Return the (X, Y) coordinate for the center point of the cell that contains the specified text.  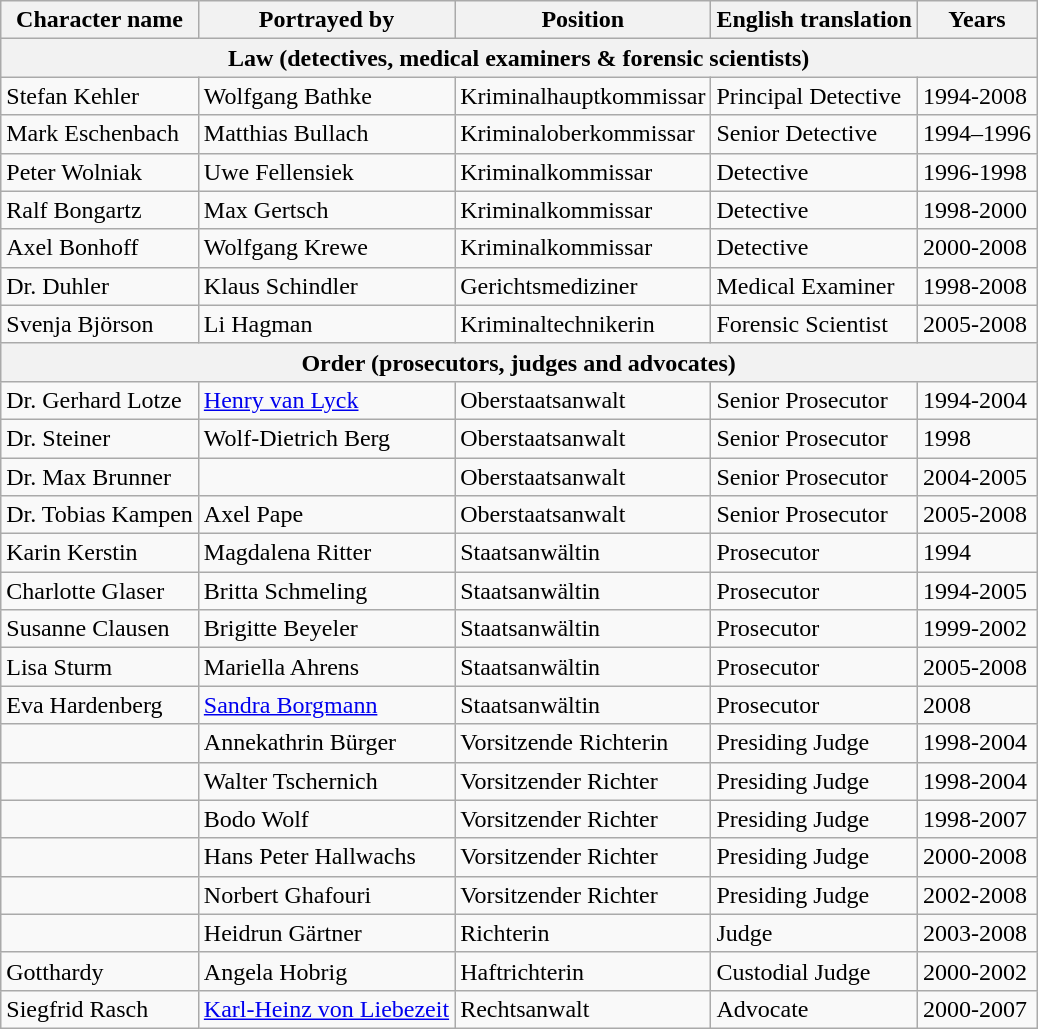
Annekathrin Bürger (326, 743)
Uwe Fellensiek (326, 172)
Svenja Björson (100, 324)
2004-2005 (976, 477)
Lisa Sturm (100, 667)
Rechtsanwalt (583, 1009)
Forensic Scientist (814, 324)
Order (prosecutors, judges and advocates) (519, 362)
1994–1996 (976, 134)
Eva Hardenberg (100, 705)
Character name (100, 20)
Britta Schmeling (326, 591)
Judge (814, 933)
Matthias Bullach (326, 134)
Richterin (583, 933)
English translation (814, 20)
1998-2007 (976, 819)
Peter Wolniak (100, 172)
Dr. Max Brunner (100, 477)
Principal Detective (814, 96)
Magdalena Ritter (326, 553)
Gerichtsmediziner (583, 286)
2002-2008 (976, 895)
Heidrun Gärtner (326, 933)
Wolfgang Krewe (326, 248)
Wolf-Dietrich Berg (326, 438)
2003-2008 (976, 933)
Medical Examiner (814, 286)
Brigitte Beyeler (326, 629)
Ralf Bongartz (100, 210)
Haftrichterin (583, 971)
Wolfgang Bathke (326, 96)
Li Hagman (326, 324)
1994 (976, 553)
Gotthardy (100, 971)
Vorsitzende Richterin (583, 743)
1998-2000 (976, 210)
Mark Eschenbach (100, 134)
Kriminalhauptkommissar (583, 96)
Karin Kerstin (100, 553)
Angela Hobrig (326, 971)
Law (detectives, medical examiners & forensic scientists) (519, 58)
Dr. Steiner (100, 438)
Dr. Gerhard Lotze (100, 400)
Years (976, 20)
Charlotte Glaser (100, 591)
Susanne Clausen (100, 629)
Karl-Heinz von Liebezeit (326, 1009)
Hans Peter Hallwachs (326, 857)
1999-2002 (976, 629)
Dr. Tobias Kampen (100, 515)
Axel Pape (326, 515)
Axel Bonhoff (100, 248)
Sandra Borgmann (326, 705)
Dr. Duhler (100, 286)
Bodo Wolf (326, 819)
Position (583, 20)
1994-2005 (976, 591)
1994-2008 (976, 96)
Stefan Kehler (100, 96)
2000-2002 (976, 971)
Kriminaltechnikerin (583, 324)
Kriminaloberkommissar (583, 134)
Senior Detective (814, 134)
Max Gertsch (326, 210)
Klaus Schindler (326, 286)
Advocate (814, 1009)
Henry van Lyck (326, 400)
1994-2004 (976, 400)
Norbert Ghafouri (326, 895)
Siegfrid Rasch (100, 1009)
1998 (976, 438)
Custodial Judge (814, 971)
Mariella Ahrens (326, 667)
1996-1998 (976, 172)
Portrayed by (326, 20)
1998-2008 (976, 286)
2008 (976, 705)
Walter Tschernich (326, 781)
2000-2007 (976, 1009)
